Search for the cell housing the specified text and yield its [X, Y] center coordinate. 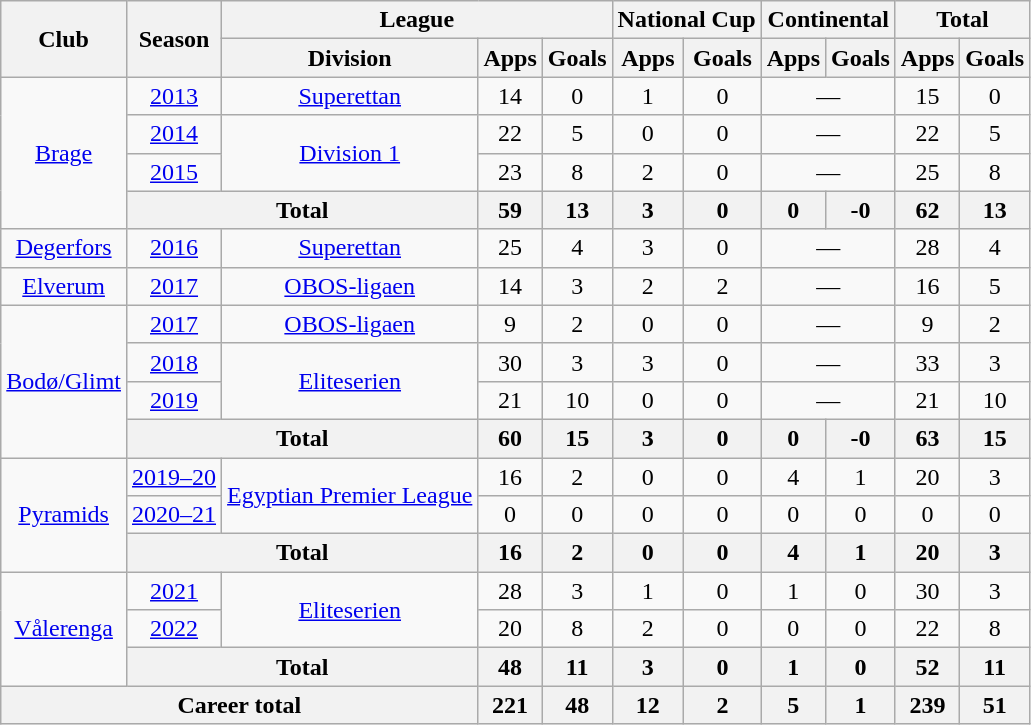
Career total [240, 705]
2018 [174, 362]
2015 [174, 172]
2013 [174, 96]
Club [64, 39]
Division [350, 58]
59 [510, 210]
33 [927, 362]
Bodø/Glimt [64, 381]
Division 1 [350, 153]
Vålerenga [64, 629]
51 [995, 705]
Egyptian Premier League [350, 496]
63 [927, 438]
Pyramids [64, 515]
2021 [174, 591]
Season [174, 39]
League [417, 20]
12 [648, 705]
Brage [64, 153]
221 [510, 705]
60 [510, 438]
2016 [174, 248]
23 [510, 172]
National Cup [686, 20]
2014 [174, 134]
62 [927, 210]
2019 [174, 400]
2022 [174, 629]
2019–20 [174, 477]
Continental [828, 20]
Elverum [64, 286]
239 [927, 705]
52 [927, 667]
Degerfors [64, 248]
2020–21 [174, 515]
